Return (X, Y) of the center of cell containing provided text 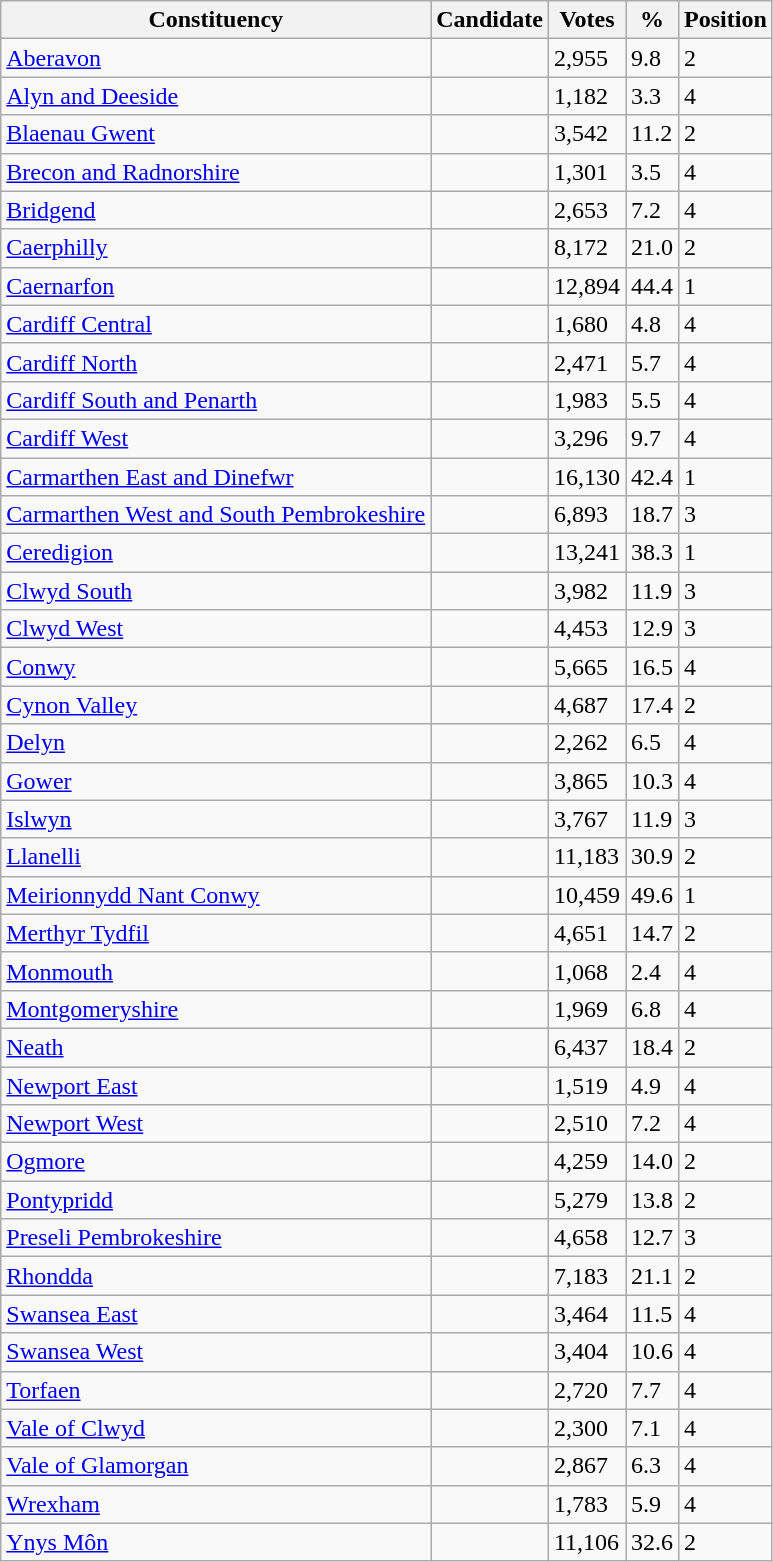
3,296 (586, 438)
3.3 (652, 96)
5.5 (652, 400)
8,172 (586, 248)
Llanelli (216, 857)
2,300 (586, 1428)
Alyn and Deeside (216, 96)
2,510 (586, 1124)
16.5 (652, 667)
Cardiff South and Penarth (216, 400)
49.6 (652, 895)
4,651 (586, 933)
2,955 (586, 58)
10.6 (652, 1352)
10,459 (586, 895)
4.9 (652, 1085)
Newport East (216, 1085)
4,453 (586, 629)
1,182 (586, 96)
6.5 (652, 743)
32.6 (652, 1542)
6,893 (586, 515)
Ynys Môn (216, 1542)
Meirionnydd Nant Conwy (216, 895)
30.9 (652, 857)
5,665 (586, 667)
18.7 (652, 515)
Clwyd West (216, 629)
Aberavon (216, 58)
42.4 (652, 477)
Vale of Glamorgan (216, 1466)
Merthyr Tydfil (216, 933)
Caernarfon (216, 286)
21.0 (652, 248)
Constituency (216, 20)
9.8 (652, 58)
6.3 (652, 1466)
Cardiff Central (216, 324)
Vale of Clwyd (216, 1428)
Carmarthen East and Dinefwr (216, 477)
10.3 (652, 781)
Votes (586, 20)
Blaenau Gwent (216, 134)
4,259 (586, 1162)
2,653 (586, 210)
6,437 (586, 1047)
Position (726, 20)
3,865 (586, 781)
1,969 (586, 1009)
16,130 (586, 477)
4,658 (586, 1238)
11.2 (652, 134)
3,464 (586, 1314)
6.8 (652, 1009)
Gower (216, 781)
4.8 (652, 324)
Islwyn (216, 819)
Neath (216, 1047)
7,183 (586, 1276)
38.3 (652, 553)
% (652, 20)
2,471 (586, 362)
7.1 (652, 1428)
14.7 (652, 933)
Caerphilly (216, 248)
4,687 (586, 705)
1,680 (586, 324)
2,262 (586, 743)
Torfaen (216, 1390)
44.4 (652, 286)
5.7 (652, 362)
Rhondda (216, 1276)
Carmarthen West and South Pembrokeshire (216, 515)
Newport West (216, 1124)
Swansea West (216, 1352)
Ceredigion (216, 553)
3,542 (586, 134)
3,404 (586, 1352)
Ogmore (216, 1162)
11,106 (586, 1542)
Swansea East (216, 1314)
13,241 (586, 553)
Candidate (490, 20)
1,783 (586, 1504)
11,183 (586, 857)
3,767 (586, 819)
12.7 (652, 1238)
1,519 (586, 1085)
5.9 (652, 1504)
Cynon Valley (216, 705)
12,894 (586, 286)
1,068 (586, 971)
1,983 (586, 400)
Brecon and Radnorshire (216, 172)
2,720 (586, 1390)
18.4 (652, 1047)
Clwyd South (216, 591)
Wrexham (216, 1504)
7.7 (652, 1390)
21.1 (652, 1276)
Monmouth (216, 971)
14.0 (652, 1162)
Cardiff North (216, 362)
Montgomeryshire (216, 1009)
Conwy (216, 667)
Delyn (216, 743)
Cardiff West (216, 438)
Bridgend (216, 210)
2.4 (652, 971)
1,301 (586, 172)
12.9 (652, 629)
17.4 (652, 705)
3,982 (586, 591)
Pontypridd (216, 1200)
2,867 (586, 1466)
3.5 (652, 172)
13.8 (652, 1200)
11.5 (652, 1314)
9.7 (652, 438)
5,279 (586, 1200)
Preseli Pembrokeshire (216, 1238)
